From the cell containing the given text, extract its center point as (x, y) coordinate. 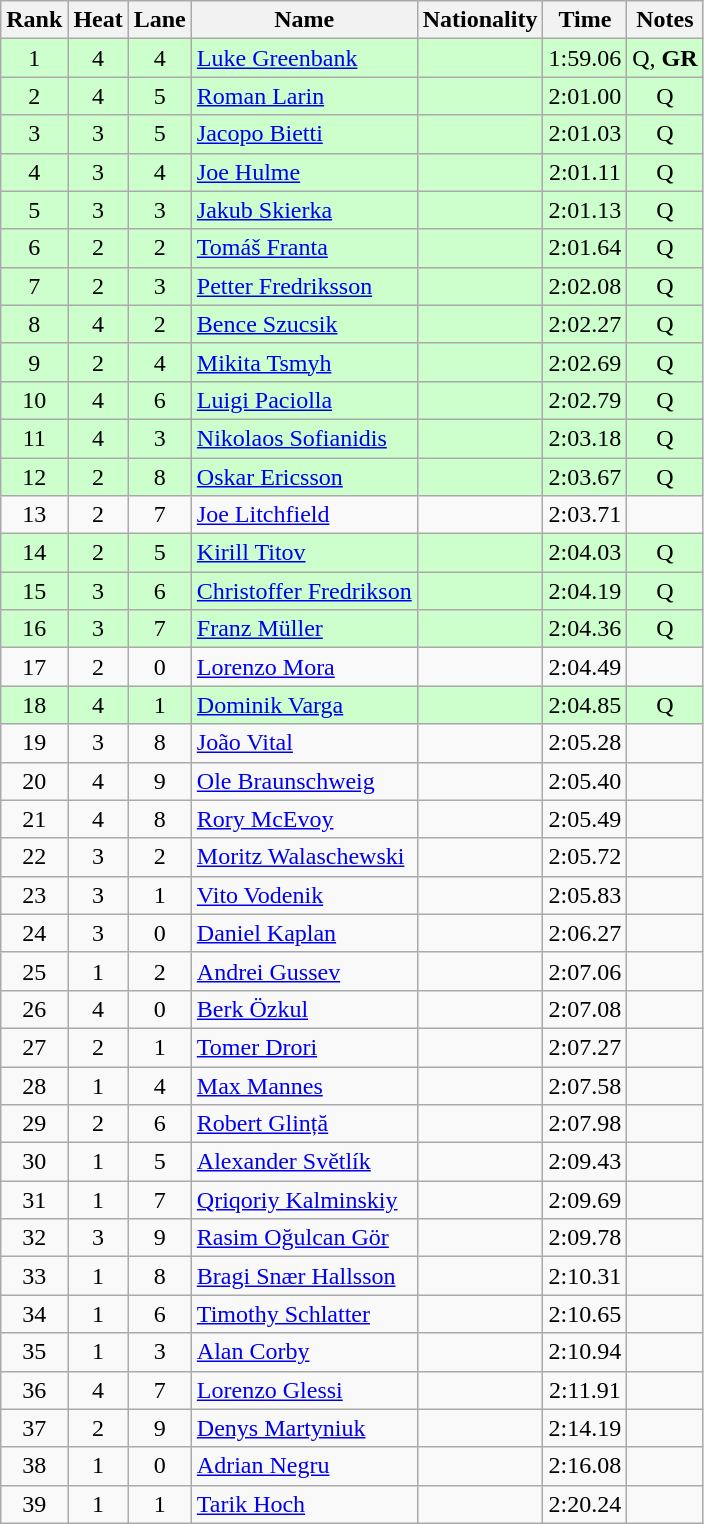
13 (34, 515)
34 (34, 1314)
11 (34, 438)
Nikolaos Sofianidis (304, 438)
Time (585, 20)
2:05.40 (585, 781)
Lorenzo Glessi (304, 1390)
2:09.69 (585, 1200)
Alan Corby (304, 1352)
39 (34, 1504)
22 (34, 857)
17 (34, 667)
Notes (665, 20)
Jakub Skierka (304, 210)
Daniel Kaplan (304, 933)
Heat (98, 20)
2:16.08 (585, 1466)
Lorenzo Mora (304, 667)
2:04.19 (585, 591)
28 (34, 1085)
2:10.65 (585, 1314)
2:06.27 (585, 933)
29 (34, 1124)
30 (34, 1162)
2:07.98 (585, 1124)
24 (34, 933)
João Vital (304, 743)
Robert Glință (304, 1124)
Christoffer Fredrikson (304, 591)
2:07.27 (585, 1047)
2:03.67 (585, 477)
Bragi Snær Hallsson (304, 1276)
Oskar Ericsson (304, 477)
Berk Özkul (304, 1009)
Bence Szucsik (304, 324)
36 (34, 1390)
25 (34, 971)
Jacopo Bietti (304, 134)
2:09.43 (585, 1162)
16 (34, 629)
Moritz Walaschewski (304, 857)
26 (34, 1009)
35 (34, 1352)
Franz Müller (304, 629)
2:10.94 (585, 1352)
Alexander Světlík (304, 1162)
Joe Hulme (304, 172)
2:01.00 (585, 96)
Vito Vodenik (304, 895)
2:07.58 (585, 1085)
2:03.71 (585, 515)
2:05.83 (585, 895)
2:03.18 (585, 438)
27 (34, 1047)
Tomer Drori (304, 1047)
2:14.19 (585, 1428)
2:10.31 (585, 1276)
2:07.06 (585, 971)
2:07.08 (585, 1009)
Joe Litchfield (304, 515)
2:05.49 (585, 819)
Qriqoriy Kalminskiy (304, 1200)
Max Mannes (304, 1085)
21 (34, 819)
1:59.06 (585, 58)
Denys Martyniuk (304, 1428)
Luigi Paciolla (304, 400)
18 (34, 705)
Roman Larin (304, 96)
37 (34, 1428)
Lane (160, 20)
2:01.11 (585, 172)
2:11.91 (585, 1390)
Rory McEvoy (304, 819)
Mikita Tsmyh (304, 362)
19 (34, 743)
Luke Greenbank (304, 58)
12 (34, 477)
Rasim Oğulcan Gör (304, 1238)
2:02.27 (585, 324)
Rank (34, 20)
Ole Braunschweig (304, 781)
Name (304, 20)
2:04.03 (585, 553)
2:02.69 (585, 362)
Tarik Hoch (304, 1504)
Dominik Varga (304, 705)
2:04.49 (585, 667)
2:04.85 (585, 705)
2:05.72 (585, 857)
Andrei Gussev (304, 971)
2:01.03 (585, 134)
20 (34, 781)
38 (34, 1466)
31 (34, 1200)
2:05.28 (585, 743)
Q, GR (665, 58)
2:09.78 (585, 1238)
2:01.13 (585, 210)
Timothy Schlatter (304, 1314)
Tomáš Franta (304, 248)
14 (34, 553)
2:20.24 (585, 1504)
32 (34, 1238)
2:02.79 (585, 400)
15 (34, 591)
Nationality (480, 20)
23 (34, 895)
Kirill Titov (304, 553)
10 (34, 400)
33 (34, 1276)
Petter Fredriksson (304, 286)
2:01.64 (585, 248)
Adrian Negru (304, 1466)
2:04.36 (585, 629)
2:02.08 (585, 286)
